Locate the cell with the specified text and output its [x, y] center coordinate. 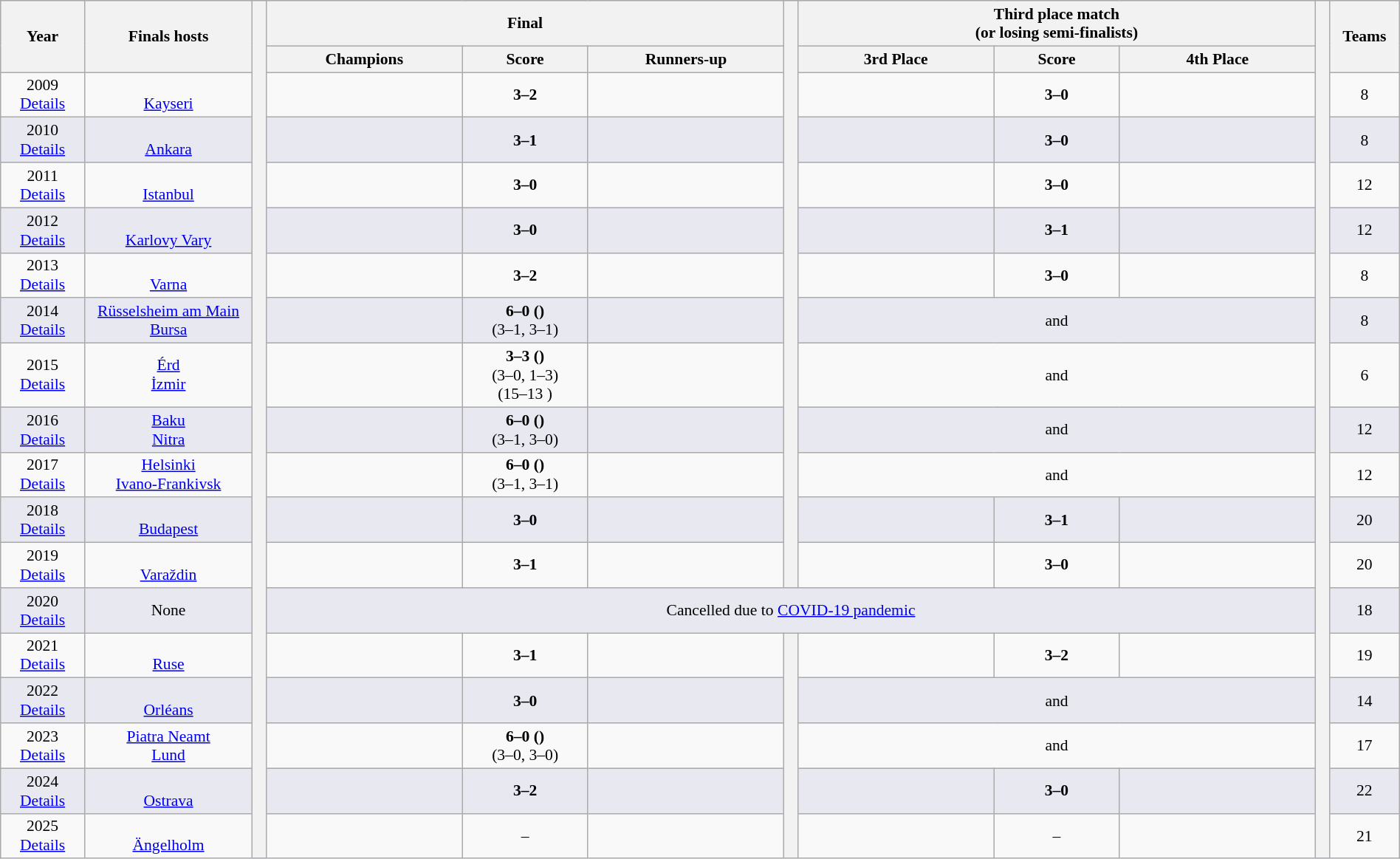
3rd Place [896, 59]
6 [1365, 375]
4th Place [1217, 59]
14 [1365, 700]
2019Details [43, 566]
Budapest [168, 520]
Cancelled due to COVID-19 pandemic [792, 610]
Varna [168, 275]
2012Details [43, 230]
2025Details [43, 836]
2014Details [43, 321]
Ängelholm [168, 836]
Champions [365, 59]
2015Details [43, 375]
Karlovy Vary [168, 230]
Ankara [168, 140]
Kayseri [168, 95]
Orléans [168, 700]
6–0 ()(3–1, 3–0) [525, 430]
2016Details [43, 430]
21 [1365, 836]
22 [1365, 790]
2024Details [43, 790]
3–3 ()(3–0, 1–3)(15–13 ) [525, 375]
Érd İzmir [168, 375]
Varaždin [168, 566]
None [168, 610]
Ruse [168, 656]
18 [1365, 610]
Year [43, 37]
2009Details [43, 95]
Ostrava [168, 790]
Teams [1365, 37]
2022Details [43, 700]
Runners-up [685, 59]
Final [526, 24]
2017Details [43, 474]
2018Details [43, 520]
2013Details [43, 275]
Baku Nitra [168, 430]
6–0 ()(3–0, 3–0) [525, 746]
2010Details [43, 140]
2021Details [43, 656]
Third place match(or losing semi-finalists) [1057, 24]
2023Details [43, 746]
Finals hosts [168, 37]
Rüsselsheim am Main Bursa [168, 321]
Piatra Neamt Lund [168, 746]
17 [1365, 746]
Helsinki Ivano-Frankivsk [168, 474]
19 [1365, 656]
Istanbul [168, 185]
2020Details [43, 610]
2011Details [43, 185]
